Provide the (X, Y) coordinate of the cell's center where the given text is located.  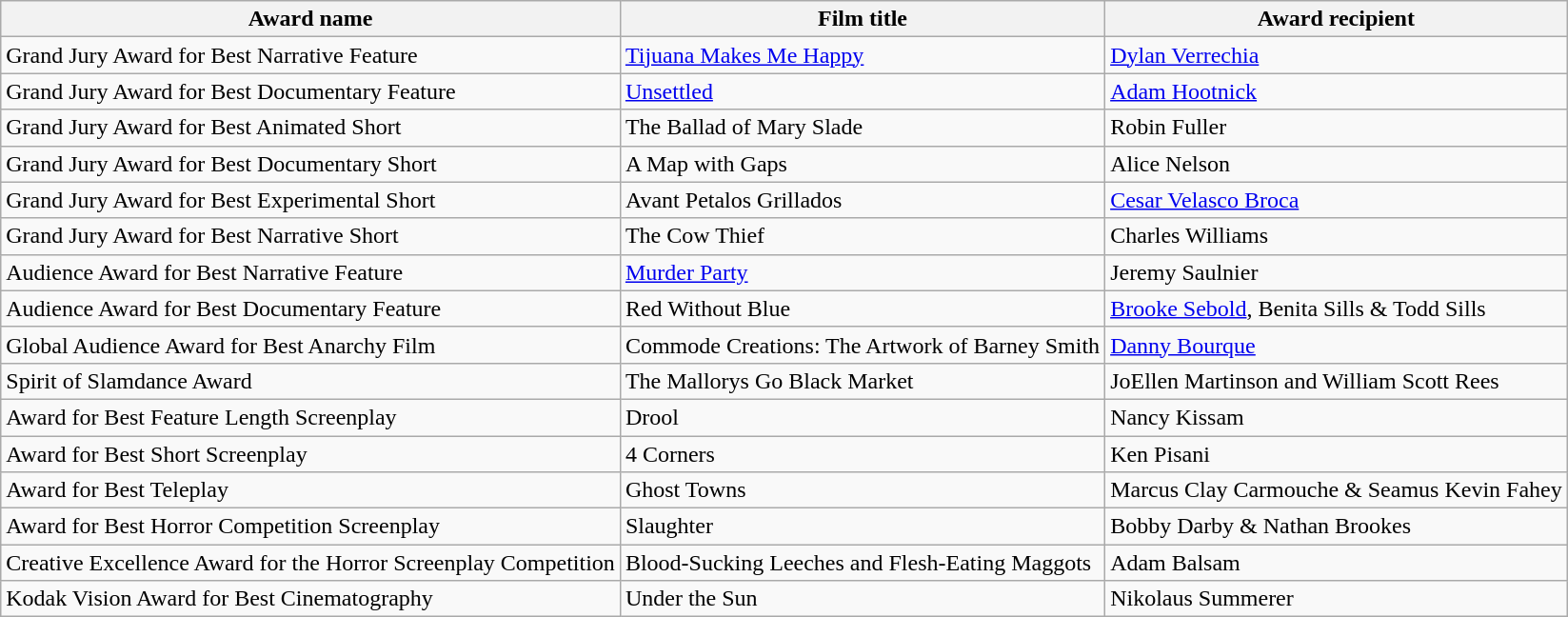
Nikolaus Summerer (1337, 599)
Ghost Towns (863, 490)
Red Without Blue (863, 308)
Alice Nelson (1337, 164)
Charles Williams (1337, 236)
Robin Fuller (1337, 128)
Grand Jury Award for Best Animated Short (310, 128)
Audience Award for Best Documentary Feature (310, 308)
Spirit of Slamdance Award (310, 381)
Jeremy Saulnier (1337, 272)
Dylan Verrechia (1337, 55)
Film title (863, 19)
Cesar Velasco Broca (1337, 200)
Adam Hootnick (1337, 91)
Award recipient (1337, 19)
Kodak Vision Award for Best Cinematography (310, 599)
Unsettled (863, 91)
Ken Pisani (1337, 454)
Danny Bourque (1337, 345)
Bobby Darby & Nathan Brookes (1337, 527)
Commode Creations: The Artwork of Barney Smith (863, 345)
Audience Award for Best Narrative Feature (310, 272)
Grand Jury Award for Best Narrative Feature (310, 55)
Creative Excellence Award for the Horror Screenplay Competition (310, 563)
Drool (863, 417)
Award for Best Teleplay (310, 490)
The Ballad of Mary Slade (863, 128)
Blood-Sucking Leeches and Flesh-Eating Maggots (863, 563)
Under the Sun (863, 599)
Grand Jury Award for Best Narrative Short (310, 236)
Nancy Kissam (1337, 417)
Slaughter (863, 527)
Grand Jury Award for Best Documentary Feature (310, 91)
Award for Best Short Screenplay (310, 454)
Marcus Clay Carmouche & Seamus Kevin Fahey (1337, 490)
Global Audience Award for Best Anarchy Film (310, 345)
Adam Balsam (1337, 563)
A Map with Gaps (863, 164)
The Mallorys Go Black Market (863, 381)
4 Corners (863, 454)
Brooke Sebold, Benita Sills & Todd Sills (1337, 308)
Award for Best Feature Length Screenplay (310, 417)
Grand Jury Award for Best Documentary Short (310, 164)
Avant Petalos Grillados (863, 200)
Grand Jury Award for Best Experimental Short (310, 200)
Tijuana Makes Me Happy (863, 55)
Murder Party (863, 272)
The Cow Thief (863, 236)
Award name (310, 19)
JoEllen Martinson and William Scott Rees (1337, 381)
Award for Best Horror Competition Screenplay (310, 527)
